Pinpoint the cell where the given text exists, returning its [X, Y] midpoint coordinate. 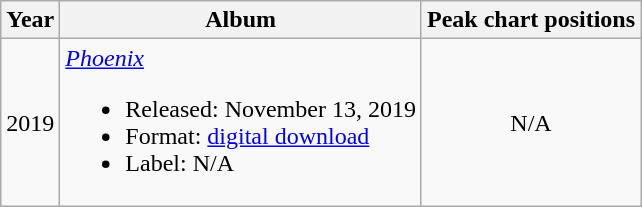
Year [30, 20]
N/A [530, 122]
2019 [30, 122]
Album [241, 20]
Peak chart positions [530, 20]
PhoenixReleased: November 13, 2019Format: digital downloadLabel: N/A [241, 122]
